Pinpoint the cell where the given text exists, returning its [X, Y] midpoint coordinate. 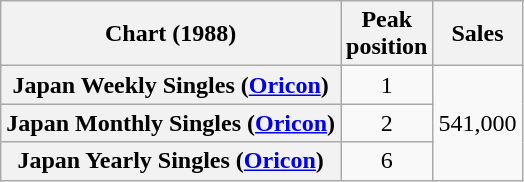
Peakposition [387, 34]
Japan Yearly Singles (Oricon) [171, 161]
1 [387, 85]
Chart (1988) [171, 34]
Sales [478, 34]
Japan Monthly Singles (Oricon) [171, 123]
6 [387, 161]
541,000 [478, 123]
2 [387, 123]
Japan Weekly Singles (Oricon) [171, 85]
